From the cell containing the given text, extract its center point as (x, y) coordinate. 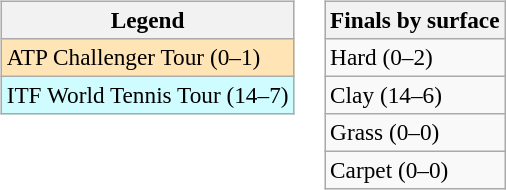
Clay (14–6) (415, 95)
Legend (148, 20)
Carpet (0–0) (415, 171)
Grass (0–0) (415, 133)
ITF World Tennis Tour (14–7) (148, 95)
Hard (0–2) (415, 57)
ATP Challenger Tour (0–1) (148, 57)
Finals by surface (415, 20)
